Determine the (x, y) coordinate at the center of the cell enclosing the given text.  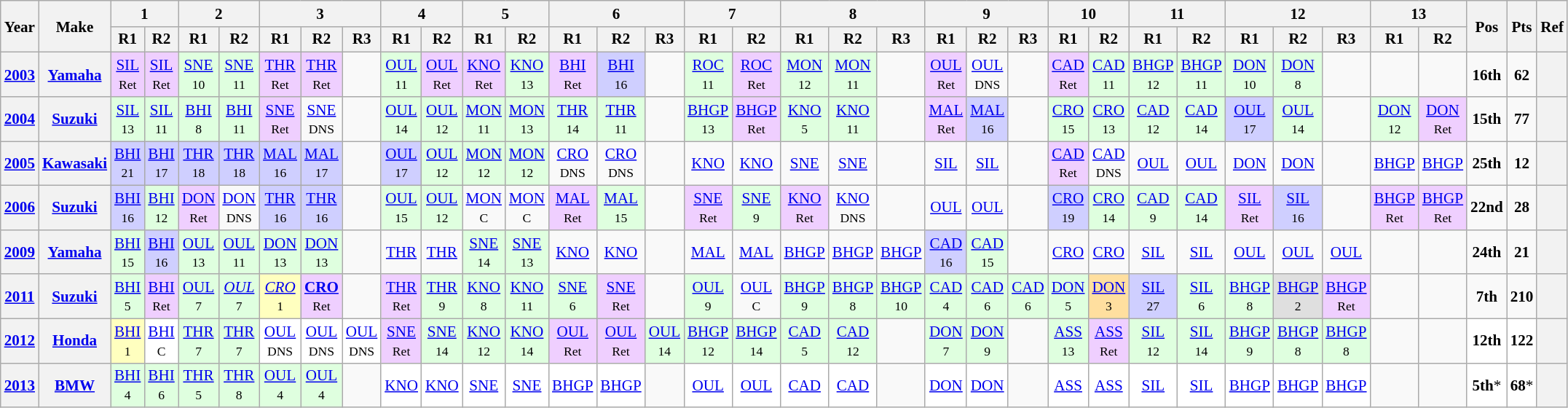
CRORet (322, 296)
CAD11 (1108, 74)
DON5 (1068, 296)
DON3 (1108, 296)
3 (320, 13)
SNE6 (572, 296)
SIL16 (1298, 208)
MAL17 (322, 163)
DON8 (1298, 74)
CAD16 (945, 252)
DON9 (988, 341)
BHGP10 (901, 296)
CRO14 (1108, 208)
BHI21 (127, 163)
7 (733, 13)
SNE11 (239, 74)
2012 (20, 341)
Ref (1552, 26)
BMW (74, 385)
SIL14 (1201, 341)
OUL9 (708, 296)
BHI11 (239, 119)
DONDNS (239, 208)
SIL11 (161, 119)
28 (1522, 208)
25th (1487, 163)
210 (1522, 296)
CAD9 (1153, 208)
13 (1419, 13)
SIL6 (1201, 296)
THR5 (199, 385)
SIL13 (127, 119)
THR11 (620, 119)
CRO19 (1068, 208)
SIL12 (1153, 341)
2004 (20, 119)
BHI4 (127, 385)
ASS13 (1068, 341)
DON12 (1395, 119)
CAD4 (945, 296)
12th (1487, 341)
BHI12 (161, 208)
2 (218, 13)
DON10 (1250, 74)
KNO13 (527, 74)
Make (74, 26)
ASSRet (1108, 341)
SIL27 (1153, 296)
SNE13 (527, 252)
2013 (20, 385)
21 (1522, 252)
THR9 (442, 296)
THR8 (239, 385)
DON7 (945, 341)
77 (1522, 119)
KNO5 (805, 119)
BHI17 (161, 163)
2011 (20, 296)
5th* (1487, 385)
OULC (756, 296)
MAL15 (620, 208)
SNEDNS (322, 119)
BHGP14 (756, 341)
16th (1487, 74)
10 (1088, 13)
CRO13 (1108, 119)
BHIC (161, 341)
BHI6 (161, 385)
68* (1522, 385)
15th (1487, 119)
Kawasaki (74, 163)
BHGP2 (1298, 296)
1 (144, 13)
ROC11 (708, 74)
BHI5 (127, 296)
BHI1 (127, 341)
ROCRet (756, 74)
Pos (1487, 26)
9 (986, 13)
KNO8 (484, 296)
22nd (1487, 208)
11 (1177, 13)
BHI15 (127, 252)
OUL13 (199, 252)
2009 (20, 252)
122 (1522, 341)
CAD15 (988, 252)
Year (20, 26)
8 (854, 13)
MON13 (527, 119)
4 (421, 13)
SNE9 (756, 208)
KNO12 (484, 341)
BHGP11 (1201, 74)
SNE10 (199, 74)
2006 (20, 208)
24th (1487, 252)
KNODNS (853, 208)
CRO15 (1068, 119)
2003 (20, 74)
7th (1487, 296)
6 (616, 13)
THR14 (572, 119)
5 (505, 13)
2005 (20, 163)
Honda (74, 341)
OUL15 (401, 208)
Pts (1522, 26)
KNO14 (527, 341)
62 (1522, 74)
CADDNS (1108, 163)
CAD5 (805, 341)
CRO1 (280, 296)
BHI8 (199, 119)
BHGP13 (708, 119)
